For the text-containing cell, return its midpoint in [X, Y] coordinate format. 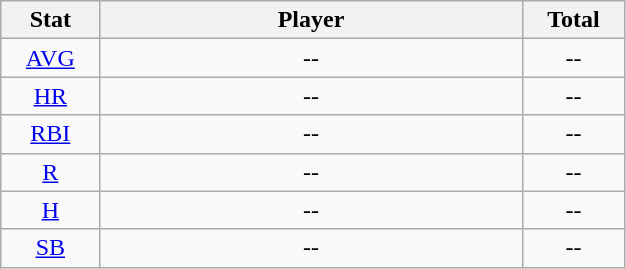
R [50, 172]
Total [574, 20]
SB [50, 248]
AVG [50, 58]
HR [50, 96]
H [50, 210]
Stat [50, 20]
Player [311, 20]
RBI [50, 134]
